Pinpoint the cell where the given text exists, returning its [x, y] midpoint coordinate. 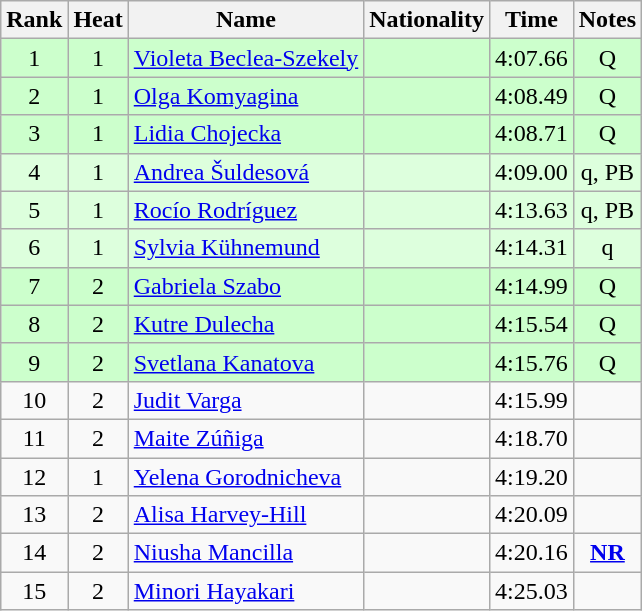
Lidia Chojecka [246, 134]
4 [34, 172]
6 [34, 248]
13 [34, 515]
4:09.00 [531, 172]
4:14.99 [531, 286]
4:18.70 [531, 438]
4:15.76 [531, 362]
4:08.49 [531, 96]
Notes [607, 20]
Kutre Dulecha [246, 324]
Nationality [427, 20]
14 [34, 553]
4:15.54 [531, 324]
4:25.03 [531, 591]
11 [34, 438]
4:19.20 [531, 477]
15 [34, 591]
4:20.09 [531, 515]
Name [246, 20]
Olga Komyagina [246, 96]
Alisa Harvey-Hill [246, 515]
9 [34, 362]
Minori Hayakari [246, 591]
Violeta Beclea-Szekely [246, 58]
8 [34, 324]
12 [34, 477]
4:15.99 [531, 400]
Maite Zúñiga [246, 438]
Rank [34, 20]
NR [607, 553]
4:13.63 [531, 210]
4:14.31 [531, 248]
Sylvia Kühnemund [246, 248]
5 [34, 210]
4:08.71 [531, 134]
Niusha Mancilla [246, 553]
Rocío Rodríguez [246, 210]
q [607, 248]
7 [34, 286]
4:07.66 [531, 58]
Gabriela Szabo [246, 286]
10 [34, 400]
Time [531, 20]
Heat [98, 20]
Andrea Šuldesová [246, 172]
Judit Varga [246, 400]
Svetlana Kanatova [246, 362]
Yelena Gorodnicheva [246, 477]
4:20.16 [531, 553]
3 [34, 134]
